Detect which cell encompasses the target text, then output its (x, y) center coordinate. 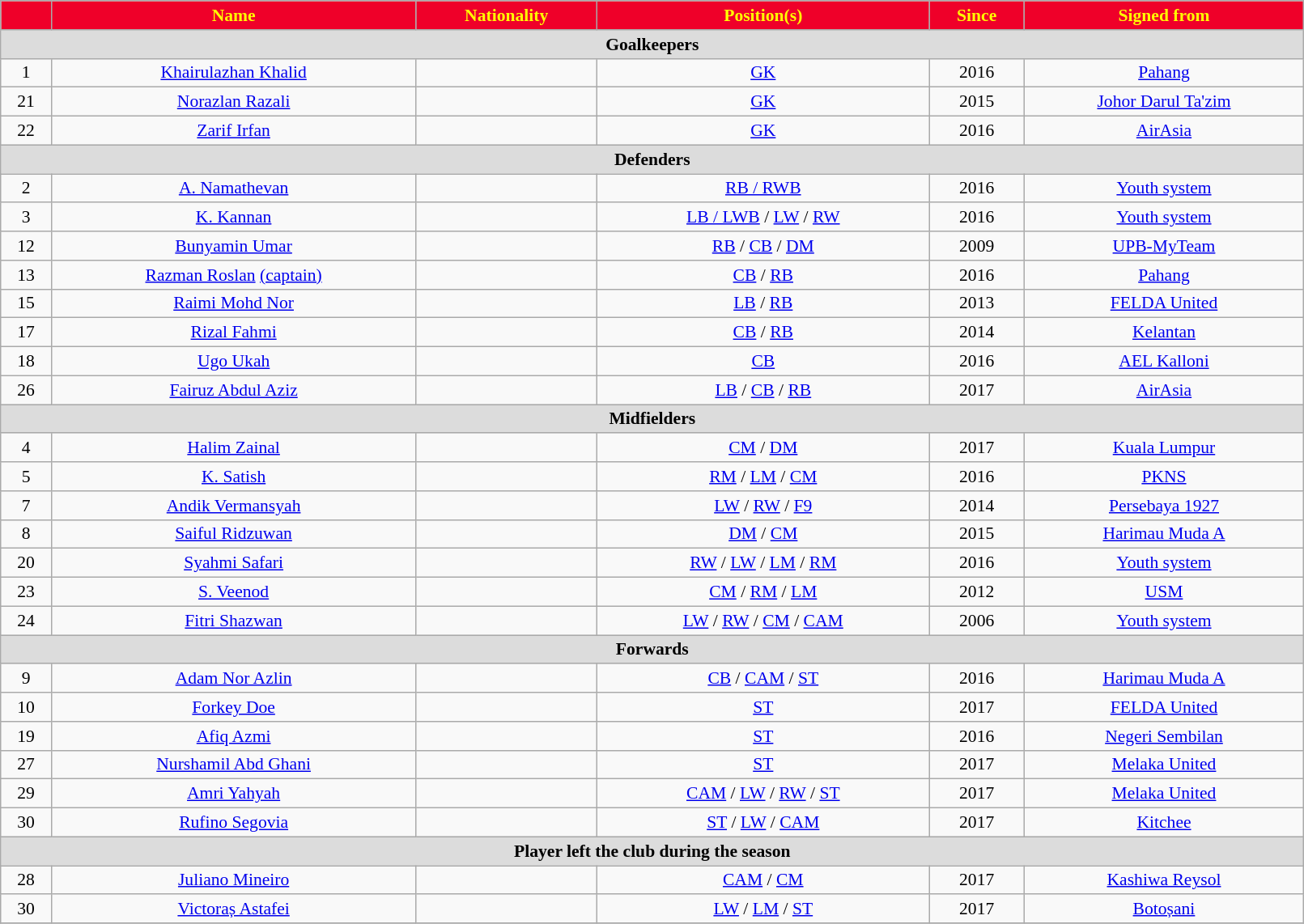
Position(s) (762, 15)
4 (26, 448)
22 (26, 131)
K. Kannan (233, 218)
Player left the club during the season (652, 851)
ST / LW / CAM (762, 823)
Rizal Fahmi (233, 333)
Andik Vermansyah (233, 506)
S. Veenod (233, 592)
Syahmi Safari (233, 563)
Rufino Segovia (233, 823)
Kelantan (1164, 333)
Raimi Mohd Nor (233, 303)
CM / DM (762, 448)
Forkey Doe (233, 707)
2013 (976, 303)
K. Satish (233, 477)
17 (26, 333)
Juliano Mineiro (233, 880)
1 (26, 73)
7 (26, 506)
29 (26, 794)
Nurshamil Abd Ghani (233, 765)
Razman Roslan (captain) (233, 275)
Afiq Azmi (233, 736)
20 (26, 563)
RB / RWB (762, 189)
Name (233, 15)
9 (26, 679)
USM (1164, 592)
PKNS (1164, 477)
DM / CM (762, 534)
Nationality (507, 15)
LW / LM / ST (762, 909)
RW / LW / LM / RM (762, 563)
Persebaya 1927 (1164, 506)
LB / CB / RB (762, 390)
Kuala Lumpur (1164, 448)
CM / RM / LM (762, 592)
Midfielders (652, 419)
CAM / LW / RW / ST (762, 794)
Zarif Irfan (233, 131)
CB (762, 362)
LW / RW / CM / CAM (762, 621)
Halim Zainal (233, 448)
CB / CAM / ST (762, 679)
Kitchee (1164, 823)
RM / LM / CM (762, 477)
Khairulazhan Khalid (233, 73)
2012 (976, 592)
LW / RW / F9 (762, 506)
27 (26, 765)
2009 (976, 246)
2 (26, 189)
Defenders (652, 159)
A. Namathevan (233, 189)
Victoraș Astafei (233, 909)
CAM / CM (762, 880)
RB / CB / DM (762, 246)
12 (26, 246)
19 (26, 736)
Norazlan Razali (233, 102)
Goalkeepers (652, 45)
3 (26, 218)
Signed from (1164, 15)
5 (26, 477)
15 (26, 303)
23 (26, 592)
Saiful Ridzuwan (233, 534)
Adam Nor Azlin (233, 679)
8 (26, 534)
24 (26, 621)
UPB-MyTeam (1164, 246)
2006 (976, 621)
Botoșani (1164, 909)
Ugo Ukah (233, 362)
Bunyamin Umar (233, 246)
Negeri Sembilan (1164, 736)
Forwards (652, 650)
21 (26, 102)
Kashiwa Reysol (1164, 880)
28 (26, 880)
Amri Yahyah (233, 794)
LB / RB (762, 303)
10 (26, 707)
26 (26, 390)
18 (26, 362)
13 (26, 275)
Since (976, 15)
AEL Kalloni (1164, 362)
Fairuz Abdul Aziz (233, 390)
LB / LWB / LW / RW (762, 218)
Fitri Shazwan (233, 621)
Johor Darul Ta'zim (1164, 102)
